Output the [X, Y] coordinate of the center of the cell containing the given text.  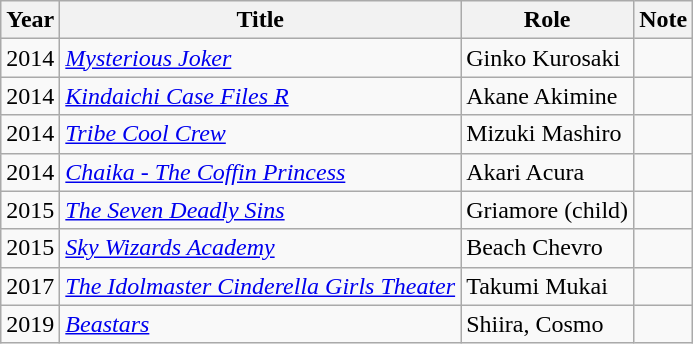
Sky Wizards Academy [260, 248]
Mysterious Joker [260, 58]
Kindaichi Case Files R [260, 96]
Takumi Mukai [548, 286]
Ginko Kurosaki [548, 58]
Chaika - The Coffin Princess [260, 172]
The Seven Deadly Sins [260, 210]
Mizuki Mashiro [548, 134]
Note [664, 20]
Shiira, Cosmo [548, 324]
Akane Akimine [548, 96]
The Idolmaster Cinderella Girls Theater [260, 286]
Akari Acura [548, 172]
Beastars [260, 324]
2017 [30, 286]
Beach Chevro [548, 248]
Griamore (child) [548, 210]
Tribe Cool Crew [260, 134]
Role [548, 20]
Year [30, 20]
2019 [30, 324]
Title [260, 20]
